Find where the given text appears and provide that cell's center as [X, Y] coordinate. 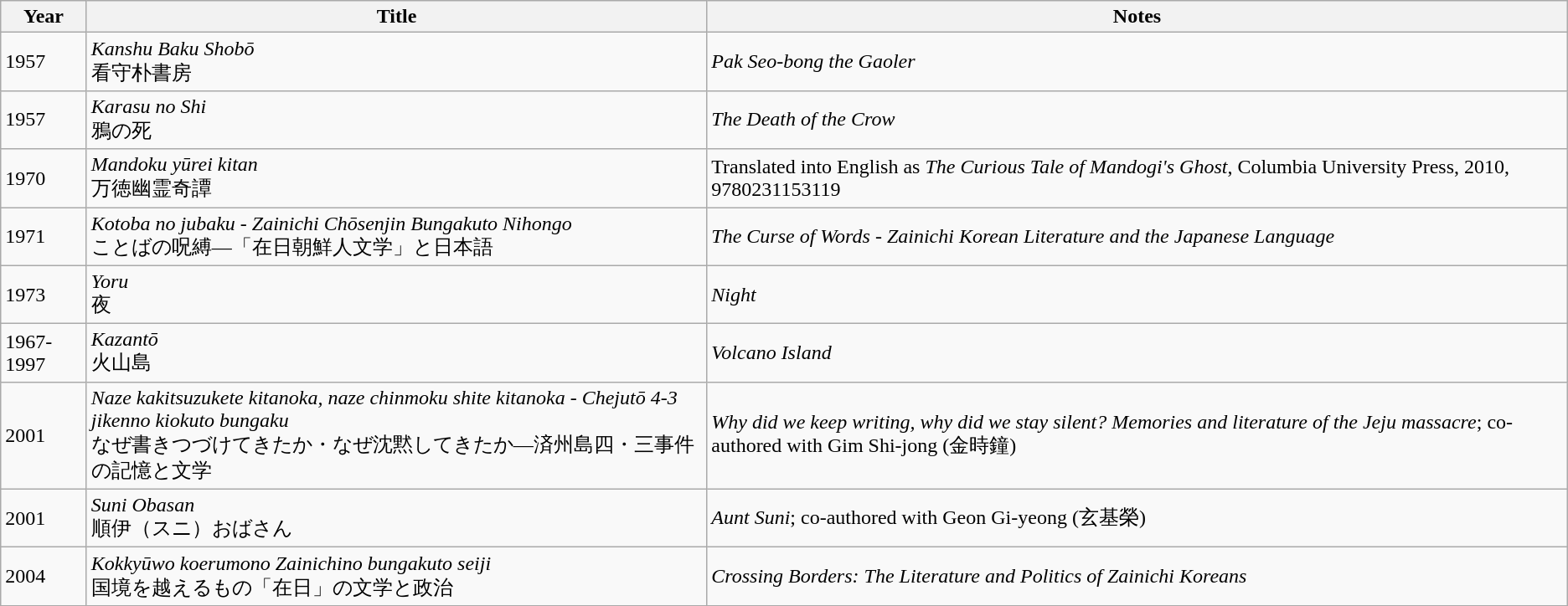
Title [397, 17]
Night [1137, 295]
Kotoba no jubaku - Zainichi Chōsenjin Bungakuto Nihongoことばの呪縛―「在日朝鮮人文学」と日本語 [397, 237]
2004 [44, 577]
1970 [44, 178]
Translated into English as The Curious Tale of Mandogi's Ghost, Columbia University Press, 2010, 9780231153119 [1137, 178]
1967-1997 [44, 353]
Suni Obasan順伊（スニ）おばさん [397, 518]
Year [44, 17]
Yoru夜 [397, 295]
Mandoku yūrei kitan万徳幽霊奇譚 [397, 178]
The Death of the Crow [1137, 120]
1971 [44, 237]
Notes [1137, 17]
Aunt Suni; co-authored with Geon Gi-yeong (玄基榮) [1137, 518]
Pak Seo-bong the Gaoler [1137, 62]
Why did we keep writing, why did we stay silent? Memories and literature of the Jeju massacre; co-authored with Gim Shi-jong (金時鐘) [1137, 435]
Kokkyūwo koerumono Zainichino bungakuto seiji国境を越えるもの「在日」の文学と政治 [397, 577]
Crossing Borders: The Literature and Politics of Zainichi Koreans [1137, 577]
Kazantō火山島 [397, 353]
Volcano Island [1137, 353]
1973 [44, 295]
Naze kakitsuzukete kitanoka, naze chinmoku shite kitanoka - Chejutō 4-3 jikenno kiokuto bungakuなぜ書きつづけてきたか・なぜ沈黙してきたか―済州島四・三事件の記憶と文学 [397, 435]
The Curse of Words - Zainichi Korean Literature and the Japanese Language [1137, 237]
Karasu no Shi鴉の死 [397, 120]
Kanshu Baku Shobō看守朴書房 [397, 62]
